Pinpoint the cell where the given text exists, returning its (x, y) midpoint coordinate. 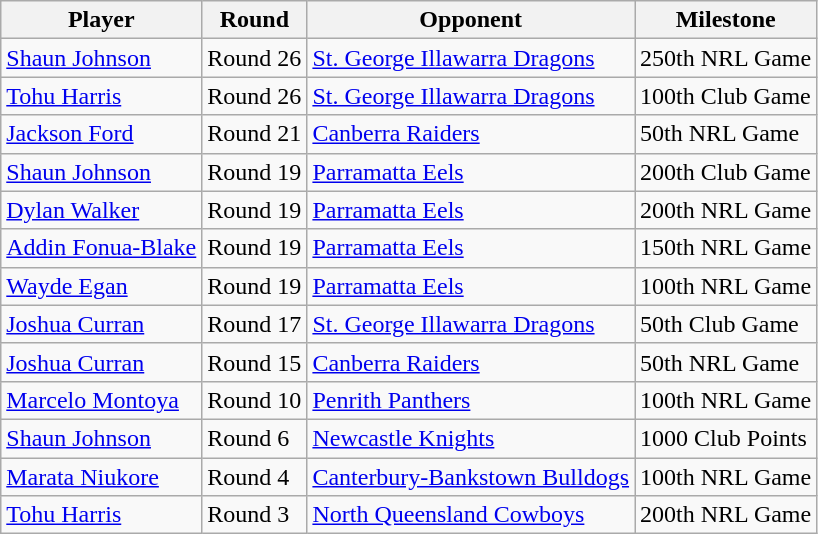
Marcelo Montoya (102, 400)
Canterbury-Bankstown Bulldogs (471, 477)
Opponent (471, 20)
Wayde Egan (102, 286)
Milestone (726, 20)
Marata Niukore (102, 477)
Addin Fonua-Blake (102, 248)
Dylan Walker (102, 210)
Round 17 (254, 324)
Round 6 (254, 438)
Round 10 (254, 400)
100th Club Game (726, 96)
Round 21 (254, 134)
200th Club Game (726, 172)
Newcastle Knights (471, 438)
Round 3 (254, 515)
Round (254, 20)
Penrith Panthers (471, 400)
North Queensland Cowboys (471, 515)
Jackson Ford (102, 134)
50th Club Game (726, 324)
Round 4 (254, 477)
250th NRL Game (726, 58)
Player (102, 20)
1000 Club Points (726, 438)
150th NRL Game (726, 248)
Round 15 (254, 362)
